Detect which cell encompasses the target text, then output its (X, Y) center coordinate. 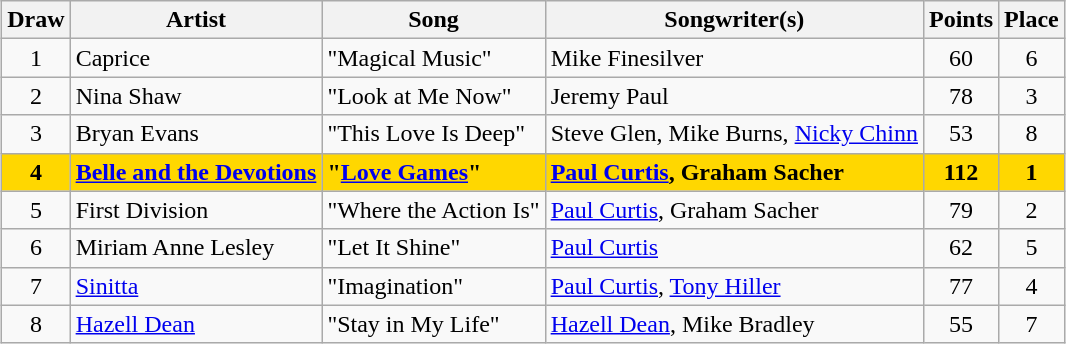
"Stay in My Life" (434, 324)
Draw (36, 20)
Steve Glen, Mike Burns, Nicky Chinn (734, 134)
Hazell Dean, Mike Bradley (734, 324)
Belle and the Devotions (196, 172)
Paul Curtis (734, 248)
Nina Shaw (196, 96)
"Love Games" (434, 172)
"Where the Action Is" (434, 210)
"This Love Is Deep" (434, 134)
55 (960, 324)
Sinitta (196, 286)
"Magical Music" (434, 58)
Songwriter(s) (734, 20)
112 (960, 172)
78 (960, 96)
Hazell Dean (196, 324)
62 (960, 248)
Caprice (196, 58)
Miriam Anne Lesley (196, 248)
Jeremy Paul (734, 96)
79 (960, 210)
Bryan Evans (196, 134)
"Imagination" (434, 286)
Place (1032, 20)
Paul Curtis, Tony Hiller (734, 286)
Mike Finesilver (734, 58)
60 (960, 58)
First Division (196, 210)
Artist (196, 20)
53 (960, 134)
Song (434, 20)
77 (960, 286)
Points (960, 20)
"Let It Shine" (434, 248)
"Look at Me Now" (434, 96)
